Provide the [X, Y] coordinate of the cell's center where the given text is located.  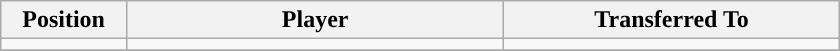
Position [64, 20]
Player [316, 20]
Transferred To [672, 20]
